Provide the (x, y) coordinate of the cell's center where the given text is located.  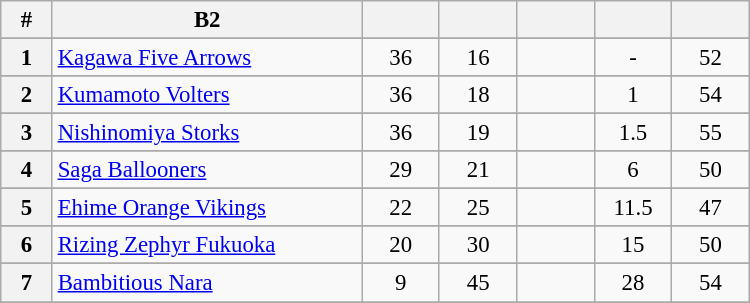
- (632, 58)
Nishinomiya Storks (207, 133)
18 (478, 95)
Saga Ballooners (207, 170)
3 (27, 133)
1.5 (632, 133)
52 (711, 58)
7 (27, 283)
55 (711, 133)
28 (632, 283)
Rizing Zephyr Fukuoka (207, 245)
29 (400, 170)
20 (400, 245)
30 (478, 245)
47 (711, 208)
15 (632, 245)
2 (27, 95)
Kumamoto Volters (207, 95)
25 (478, 208)
5 (27, 208)
B2 (207, 20)
19 (478, 133)
Bambitious Nara (207, 283)
45 (478, 283)
16 (478, 58)
22 (400, 208)
Ehime Orange Vikings (207, 208)
Kagawa Five Arrows (207, 58)
# (27, 20)
4 (27, 170)
9 (400, 283)
21 (478, 170)
11.5 (632, 208)
